Return (x, y) of the center of cell containing provided text 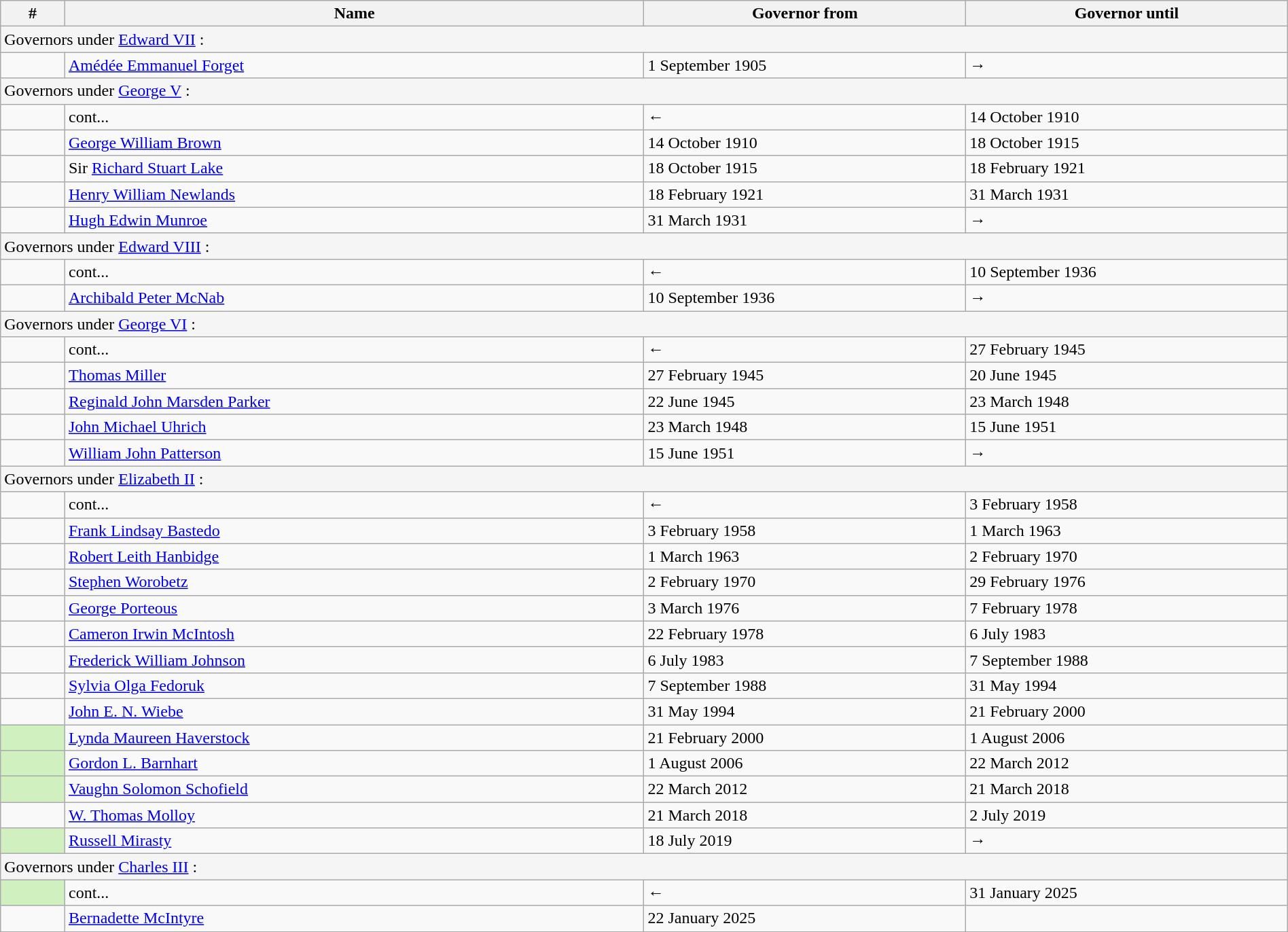
1 September 1905 (805, 65)
20 June 1945 (1127, 376)
22 June 1945 (805, 401)
Sylvia Olga Fedoruk (355, 685)
31 January 2025 (1127, 893)
Name (355, 14)
Thomas Miller (355, 376)
Vaughn Solomon Schofield (355, 789)
# (33, 14)
22 February 1978 (805, 634)
Governors under Edward VIII : (644, 246)
Hugh Edwin Munroe (355, 220)
Cameron Irwin McIntosh (355, 634)
22 January 2025 (805, 918)
3 March 1976 (805, 608)
Stephen Worobetz (355, 582)
Bernadette McIntyre (355, 918)
William John Patterson (355, 453)
Governor until (1127, 14)
29 February 1976 (1127, 582)
Russell Mirasty (355, 841)
7 February 1978 (1127, 608)
Frank Lindsay Bastedo (355, 531)
Gordon L. Barnhart (355, 764)
Henry William Newlands (355, 194)
Archibald Peter McNab (355, 298)
Governors under Edward VII : (644, 39)
2 July 2019 (1127, 815)
George Porteous (355, 608)
John Michael Uhrich (355, 427)
Amédée Emmanuel Forget (355, 65)
Governors under Charles III : (644, 867)
Frederick William Johnson (355, 660)
Reginald John Marsden Parker (355, 401)
Governors under George V : (644, 91)
Governor from (805, 14)
Sir Richard Stuart Lake (355, 168)
18 July 2019 (805, 841)
Governors under Elizabeth II : (644, 479)
W. Thomas Molloy (355, 815)
Governors under George VI : (644, 324)
Lynda Maureen Haverstock (355, 737)
George William Brown (355, 143)
Robert Leith Hanbidge (355, 556)
John E. N. Wiebe (355, 711)
